Return [X, Y] of the center of cell containing provided text 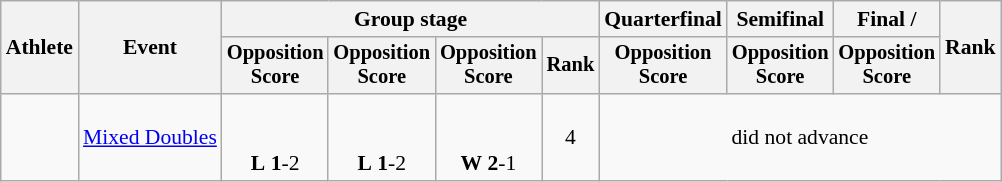
Event [150, 48]
4 [571, 138]
W 2-1 [488, 138]
Group stage [410, 19]
did not advance [800, 138]
Semifinal [780, 19]
Athlete [40, 48]
Mixed Doubles [150, 138]
Final / [886, 19]
Quarterfinal [663, 19]
